Capture the cell that displays the provided text and extract its [x, y] central coordinate. 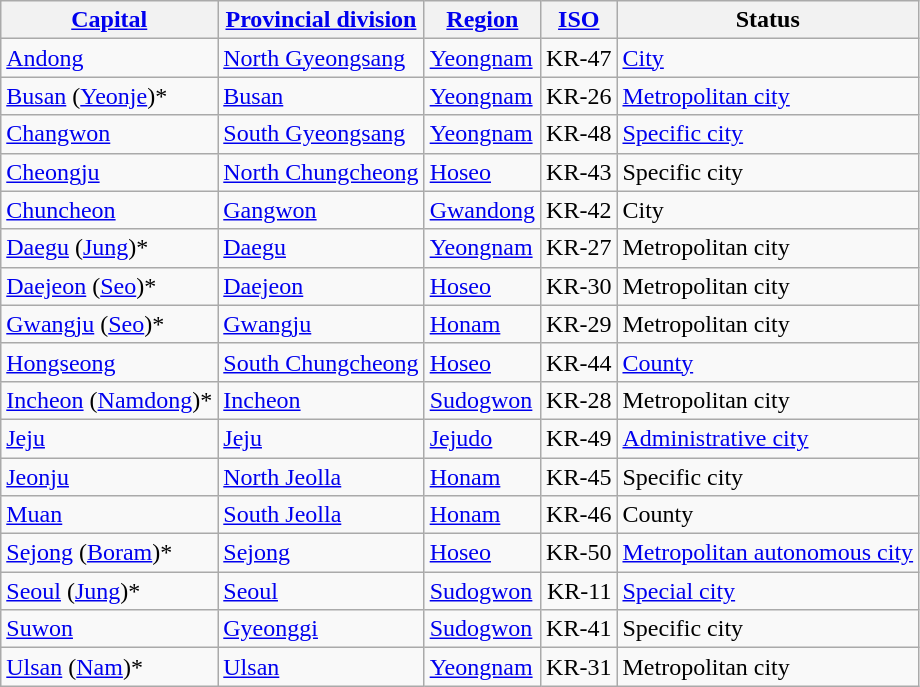
South Gyeongsang [321, 134]
KR-49 [579, 438]
Daegu (Jung)* [110, 248]
Metropolitan autonomous city [768, 553]
Status [768, 20]
Sejong (Boram)* [110, 553]
KR-42 [579, 210]
Suwon [110, 629]
Gyeonggi [321, 629]
Jeonju [110, 477]
Hongseong [110, 362]
Capital [110, 20]
North Jeolla [321, 477]
Gwangju (Seo)* [110, 324]
Administrative city [768, 438]
Andong [110, 58]
Sejong [321, 553]
Ulsan [321, 667]
North Chungcheong [321, 172]
KR-29 [579, 324]
Busan (Yeonje)* [110, 96]
North Gyeongsang [321, 58]
Busan [321, 96]
Ulsan (Nam)* [110, 667]
Region [482, 20]
Special city [768, 591]
South Chungcheong [321, 362]
ISO [579, 20]
KR-44 [579, 362]
KR-30 [579, 286]
KR-31 [579, 667]
South Jeolla [321, 515]
KR-11 [579, 591]
KR-45 [579, 477]
Gwandong [482, 210]
Cheongju [110, 172]
KR-26 [579, 96]
Daejeon [321, 286]
Chuncheon [110, 210]
Gangwon [321, 210]
KR-47 [579, 58]
Incheon [321, 400]
Provincial division [321, 20]
Daegu [321, 248]
KR-28 [579, 400]
Jejudo [482, 438]
KR-27 [579, 248]
Changwon [110, 134]
KR-48 [579, 134]
KR-46 [579, 515]
Daejeon (Seo)* [110, 286]
Gwangju [321, 324]
Incheon (Namdong)* [110, 400]
Seoul [321, 591]
KR-41 [579, 629]
KR-43 [579, 172]
KR-50 [579, 553]
Seoul (Jung)* [110, 591]
Muan [110, 515]
